Return the (X, Y) coordinate for the center point of the cell that contains the specified text.  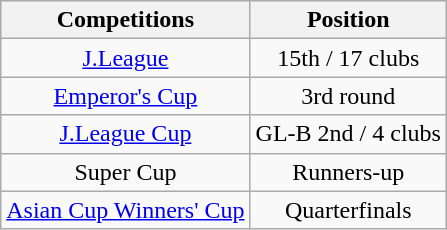
GL-B 2nd / 4 clubs (348, 134)
Position (348, 20)
Runners-up (348, 172)
J.League Cup (126, 134)
Competitions (126, 20)
Asian Cup Winners' Cup (126, 210)
3rd round (348, 96)
Super Cup (126, 172)
J.League (126, 58)
Emperor's Cup (126, 96)
Quarterfinals (348, 210)
15th / 17 clubs (348, 58)
